From the cell containing the given text, extract its center point as (x, y) coordinate. 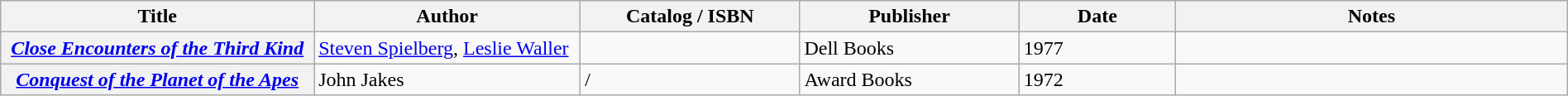
Date (1097, 17)
Title (157, 17)
Notes (1372, 17)
Conquest of the Planet of the Apes (157, 79)
Steven Spielberg, Leslie Waller (447, 48)
1977 (1097, 48)
Author (447, 17)
Publisher (910, 17)
John Jakes (447, 79)
Catalog / ISBN (690, 17)
1972 (1097, 79)
/ (690, 79)
Award Books (910, 79)
Close Encounters of the Third Kind (157, 48)
Dell Books (910, 48)
